Locate the cell with the specified text and output its [X, Y] center coordinate. 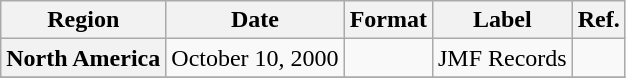
Date [255, 20]
October 10, 2000 [255, 58]
Ref. [598, 20]
Format [388, 20]
Label [502, 20]
JMF Records [502, 58]
North America [84, 58]
Region [84, 20]
